Search for the cell housing the specified text and yield its [X, Y] center coordinate. 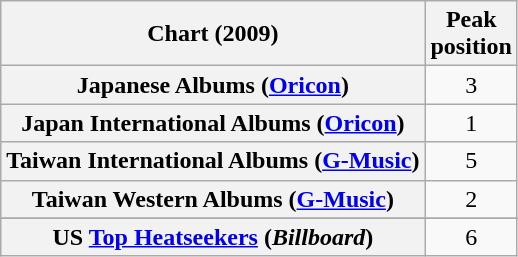
Taiwan International Albums (G-Music) [213, 161]
Taiwan Western Albums (G-Music) [213, 199]
1 [471, 123]
US Top Heatseekers (Billboard) [213, 237]
3 [471, 85]
5 [471, 161]
Chart (2009) [213, 34]
Japan International Albums (Oricon) [213, 123]
6 [471, 237]
2 [471, 199]
Japanese Albums (Oricon) [213, 85]
Peakposition [471, 34]
